Identify which cell holds the provided text, then report its [X, Y] central coordinate. 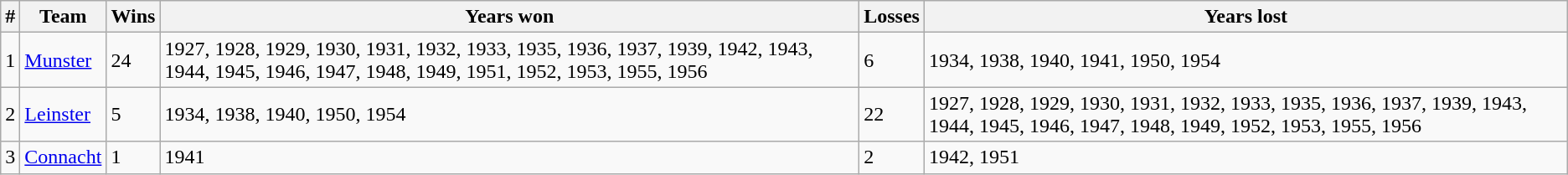
Losses [892, 17]
1941 [509, 157]
1934, 1938, 1940, 1950, 1954 [509, 114]
Team [64, 17]
Leinster [64, 114]
# [10, 17]
5 [133, 114]
Wins [133, 17]
Years won [509, 17]
22 [892, 114]
3 [10, 157]
24 [133, 60]
6 [892, 60]
1942, 1951 [1246, 157]
1927, 1928, 1929, 1930, 1931, 1932, 1933, 1935, 1936, 1937, 1939, 1943, 1944, 1945, 1946, 1947, 1948, 1949, 1952, 1953, 1955, 1956 [1246, 114]
Munster [64, 60]
Years lost [1246, 17]
1934, 1938, 1940, 1941, 1950, 1954 [1246, 60]
1927, 1928, 1929, 1930, 1931, 1932, 1933, 1935, 1936, 1937, 1939, 1942, 1943, 1944, 1945, 1946, 1947, 1948, 1949, 1951, 1952, 1953, 1955, 1956 [509, 60]
Connacht [64, 157]
